Extract the [x, y] coordinate from the center of the cell holding the provided text.  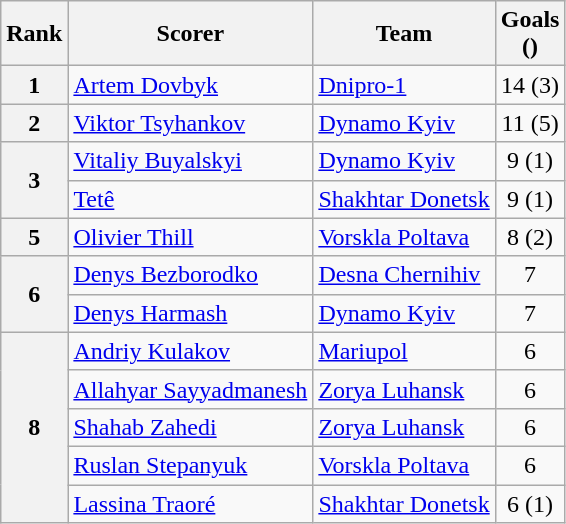
1 [34, 85]
Lassina Traoré [190, 503]
Denys Harmash [190, 313]
11 (5) [530, 123]
Mariupol [404, 351]
14 (3) [530, 85]
Andriy Kulakov [190, 351]
Goals() [530, 34]
Team [404, 34]
Allahyar Sayyadmanesh [190, 389]
8 (2) [530, 237]
6 (1) [530, 503]
3 [34, 180]
5 [34, 237]
Desna Chernihiv [404, 275]
Shahab Zahedi [190, 427]
Scorer [190, 34]
Dnipro-1 [404, 85]
Rank [34, 34]
8 [34, 427]
Viktor Tsyhankov [190, 123]
Vitaliy Buyalskyi [190, 161]
Tetê [190, 199]
2 [34, 123]
Denys Bezborodko [190, 275]
Artem Dovbyk [190, 85]
Ruslan Stepanyuk [190, 465]
Olivier Thill [190, 237]
